Detect which cell encompasses the target text, then output its (X, Y) center coordinate. 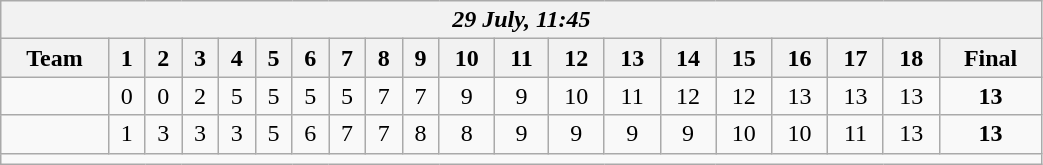
15 (744, 58)
Final (990, 58)
18 (911, 58)
Team (55, 58)
16 (800, 58)
4 (236, 58)
14 (688, 58)
17 (856, 58)
29 July, 11:45 (522, 20)
